Search for the cell housing the specified text and yield its (X, Y) center coordinate. 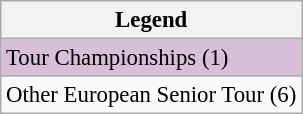
Tour Championships (1) (152, 58)
Other European Senior Tour (6) (152, 95)
Legend (152, 20)
